Extract the [x, y] coordinate from the center of the cell holding the provided text.  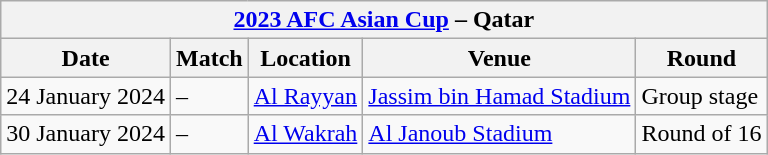
Venue [500, 58]
Round of 16 [702, 134]
Date [86, 58]
Al Janoub Stadium [500, 134]
Round [702, 58]
Jassim bin Hamad Stadium [500, 96]
24 January 2024 [86, 96]
30 January 2024 [86, 134]
Al Rayyan [306, 96]
Group stage [702, 96]
Location [306, 58]
Al Wakrah [306, 134]
2023 AFC Asian Cup – Qatar [384, 20]
Match [209, 58]
